Scan for the cell matching the given text and deliver its (x, y) coordinate at center. 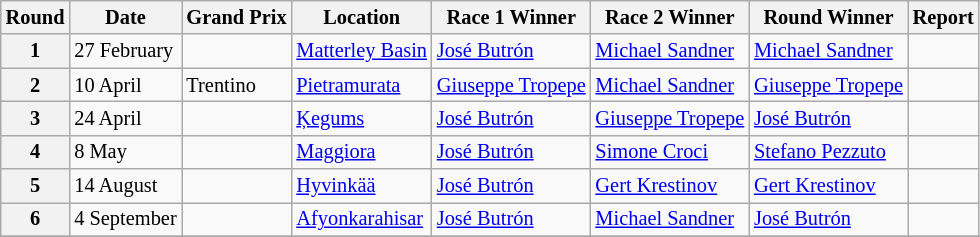
3 (36, 118)
Race 2 Winner (670, 17)
Round (36, 17)
Report (944, 17)
2 (36, 85)
Stefano Pezzuto (828, 152)
10 April (125, 85)
Afyonkarahisar (361, 219)
4 September (125, 219)
Date (125, 17)
27 February (125, 51)
Round Winner (828, 17)
4 (36, 152)
Trentino (237, 85)
24 April (125, 118)
Hyvinkää (361, 186)
1 (36, 51)
Ķegums (361, 118)
Grand Prix (237, 17)
5 (36, 186)
14 August (125, 186)
Location (361, 17)
6 (36, 219)
Matterley Basin (361, 51)
Race 1 Winner (512, 17)
Maggiora (361, 152)
Pietramurata (361, 85)
8 May (125, 152)
Simone Croci (670, 152)
